Scan for the cell matching the given text and deliver its (X, Y) coordinate at center. 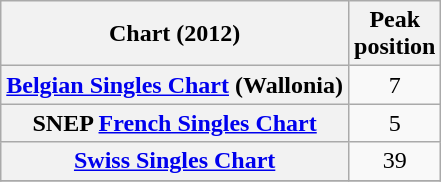
5 (395, 123)
SNEP French Singles Chart (175, 123)
Chart (2012) (175, 34)
Swiss Singles Chart (175, 161)
Peakposition (395, 34)
39 (395, 161)
Belgian Singles Chart (Wallonia) (175, 85)
7 (395, 85)
